From the cell containing the given text, extract its center point as [X, Y] coordinate. 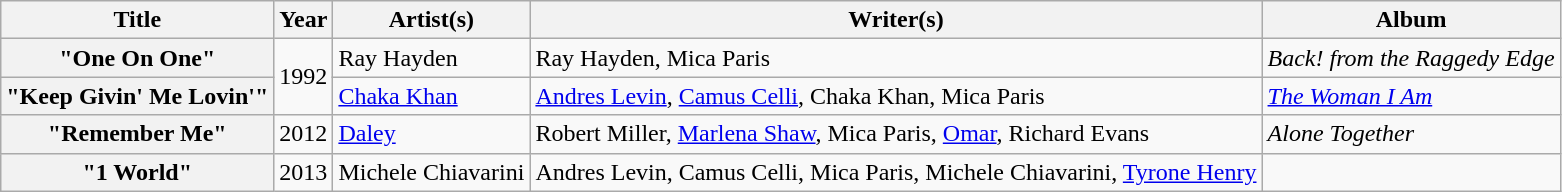
Ray Hayden, Mica Paris [896, 58]
Year [304, 20]
Daley [432, 134]
Writer(s) [896, 20]
Alone Together [1411, 134]
Album [1411, 20]
"Keep Givin' Me Lovin'" [138, 96]
Michele Chiavarini [432, 172]
2012 [304, 134]
Back! from the Raggedy Edge [1411, 58]
Andres Levin, Camus Celli, Chaka Khan, Mica Paris [896, 96]
Ray Hayden [432, 58]
1992 [304, 77]
The Woman I Am [1411, 96]
Artist(s) [432, 20]
Chaka Khan [432, 96]
Andres Levin, Camus Celli, Mica Paris, Michele Chiavarini, Tyrone Henry [896, 172]
Title [138, 20]
Robert Miller, Marlena Shaw, Mica Paris, Omar, Richard Evans [896, 134]
"One On One" [138, 58]
"1 World" [138, 172]
2013 [304, 172]
"Remember Me" [138, 134]
